Extract the [x, y] coordinate from the center of the cell holding the provided text.  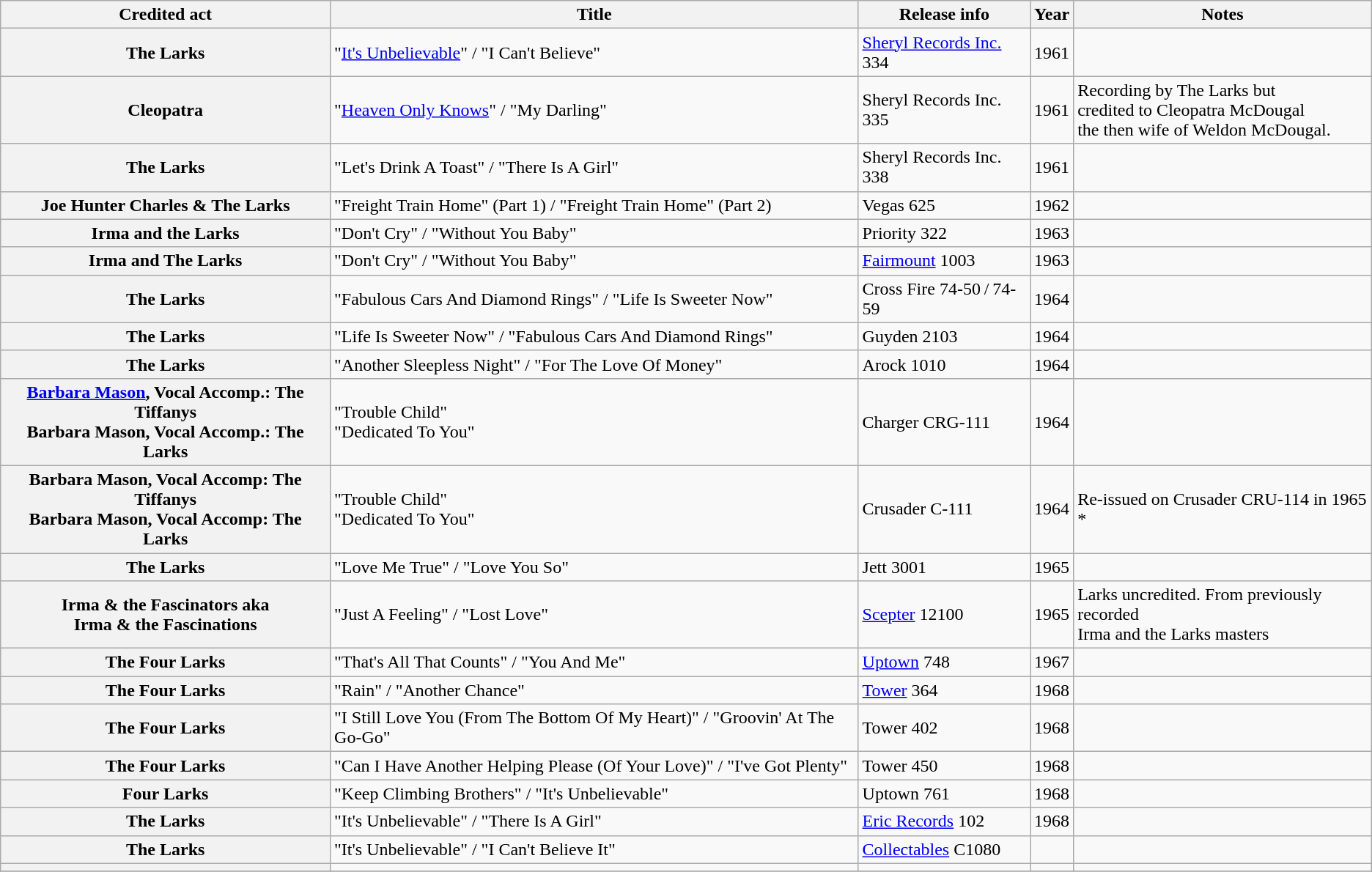
Larks uncredited. From previously recordedIrma and the Larks masters [1222, 615]
Four Larks [166, 794]
Release info [944, 15]
Notes [1222, 15]
Scepter 12100 [944, 615]
"Rain" / "Another Chance" [594, 690]
Jett 3001 [944, 566]
Title [594, 15]
1967 [1052, 662]
Barbara Mason, Vocal Accomp: The TiffanysBarbara Mason, Vocal Accomp: The Larks [166, 509]
Credited act [166, 15]
Uptown 761 [944, 794]
Crusader C-111 [944, 509]
1962 [1052, 205]
Re-issued on Crusader CRU-114 in 1965 * [1222, 509]
Fairmount 1003 [944, 261]
"It's Unbelievable" / "I Can't Believe It" [594, 849]
Irma and the Larks [166, 233]
Guyden 2103 [944, 336]
Eric Records 102 [944, 821]
Collectables C1080 [944, 849]
Arock 1010 [944, 364]
"Fabulous Cars And Diamond Rings" / "Life Is Sweeter Now" [594, 299]
"Just A Feeling" / "Lost Love" [594, 615]
Sheryl Records Inc. 338 [944, 167]
"Can I Have Another Helping Please (Of Your Love)" / "I've Got Plenty" [594, 766]
Sheryl Records Inc. 334 [944, 53]
"Another Sleepless Night" / "For The Love Of Money" [594, 364]
"It's Unbelievable" / "There Is A Girl" [594, 821]
Irma & the Fascinators akaIrma & the Fascinations [166, 615]
Joe Hunter Charles & The Larks [166, 205]
"Life Is Sweeter Now" / "Fabulous Cars And Diamond Rings" [594, 336]
Cleopatra [166, 110]
Tower 450 [944, 766]
"That's All That Counts" / "You And Me" [594, 662]
"Freight Train Home" (Part 1) / "Freight Train Home" (Part 2) [594, 205]
Year [1052, 15]
Tower 402 [944, 728]
Irma and The Larks [166, 261]
Uptown 748 [944, 662]
"Let's Drink A Toast" / "There Is A Girl" [594, 167]
"Love Me True" / "Love You So" [594, 566]
Tower 364 [944, 690]
Cross Fire 74-50 / 74-59 [944, 299]
Barbara Mason, Vocal Accomp.: The TiffanysBarbara Mason, Vocal Accomp.: The Larks [166, 422]
"I Still Love You (From The Bottom Of My Heart)" / "Groovin' At The Go-Go" [594, 728]
Charger CRG-111 [944, 422]
Sheryl Records Inc. 335 [944, 110]
"Heaven Only Knows" / "My Darling" [594, 110]
"It's Unbelievable" / "I Can't Believe" [594, 53]
"Keep Climbing Brothers" / "It's Unbelievable" [594, 794]
Vegas 625 [944, 205]
Recording by The Larks butcredited to Cleopatra McDougalthe then wife of Weldon McDougal. [1222, 110]
Priority 322 [944, 233]
